For the text-containing cell, return its midpoint in (x, y) coordinate format. 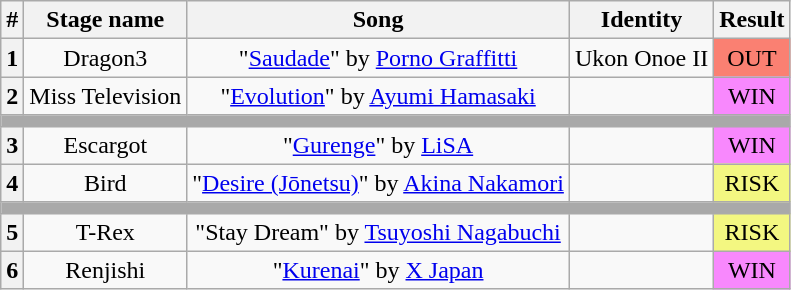
Bird (106, 183)
2 (12, 96)
3 (12, 145)
Miss Television (106, 96)
Stage name (106, 20)
6 (12, 270)
OUT (752, 58)
Escargot (106, 145)
Identity (641, 20)
T-Rex (106, 232)
"Saudade" by Porno Graffitti (378, 58)
Result (752, 20)
Dragon3 (106, 58)
"Desire (Jōnetsu)" by Akina Nakamori (378, 183)
"Evolution" by Ayumi Hamasaki (378, 96)
"Stay Dream" by Tsuyoshi Nagabuchi (378, 232)
Ukon Onoe II (641, 58)
"Gurenge" by LiSA (378, 145)
# (12, 20)
"Kurenai" by X Japan (378, 270)
4 (12, 183)
Renjishi (106, 270)
1 (12, 58)
5 (12, 232)
Song (378, 20)
